Search for the cell housing the specified text and yield its [X, Y] center coordinate. 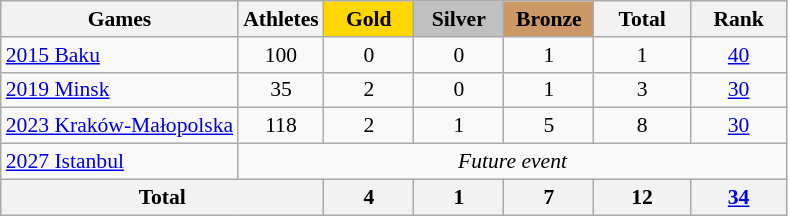
Rank [738, 19]
5 [549, 126]
34 [738, 197]
4 [369, 197]
Games [120, 19]
100 [281, 55]
35 [281, 90]
7 [549, 197]
12 [642, 197]
3 [642, 90]
Gold [369, 19]
2023 Kraków-Małopolska [120, 126]
Future event [512, 162]
2015 Baku [120, 55]
2019 Minsk [120, 90]
Silver [459, 19]
118 [281, 126]
8 [642, 126]
Bronze [549, 19]
2027 Istanbul [120, 162]
40 [738, 55]
Athletes [281, 19]
